Provide the (x, y) coordinate of the cell's center where the given text is located.  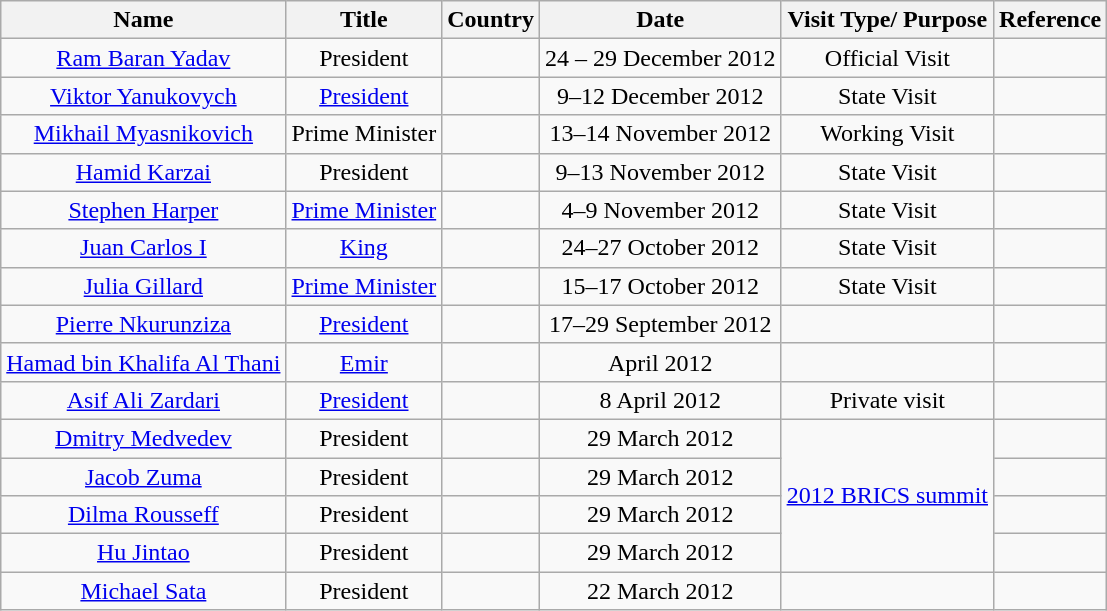
8 April 2012 (660, 400)
Name (144, 20)
Visit Type/ Purpose (887, 20)
Official Visit (887, 58)
Hu Jintao (144, 553)
Hamid Karzai (144, 172)
2012 BRICS summit (887, 495)
24 – 29 December 2012 (660, 58)
April 2012 (660, 362)
9–13 November 2012 (660, 172)
Stephen Harper (144, 210)
Date (660, 20)
Ram Baran Yadav (144, 58)
Reference (1050, 20)
Title (364, 20)
9–12 December 2012 (660, 96)
Dilma Rousseff (144, 515)
4–9 November 2012 (660, 210)
Pierre Nkurunziza (144, 324)
17–29 September 2012 (660, 324)
Emir (364, 362)
13–14 November 2012 (660, 134)
Hamad bin Khalifa Al Thani (144, 362)
Working Visit (887, 134)
24–27 October 2012 (660, 248)
Mikhail Myasnikovich (144, 134)
Asif Ali Zardari (144, 400)
15–17 October 2012 (660, 286)
22 March 2012 (660, 591)
King (364, 248)
Viktor Yanukovych (144, 96)
Michael Sata (144, 591)
Private visit (887, 400)
Julia Gillard (144, 286)
Juan Carlos I (144, 248)
Dmitry Medvedev (144, 438)
Country (491, 20)
Jacob Zuma (144, 477)
